For the text-containing cell, return its midpoint in (X, Y) coordinate format. 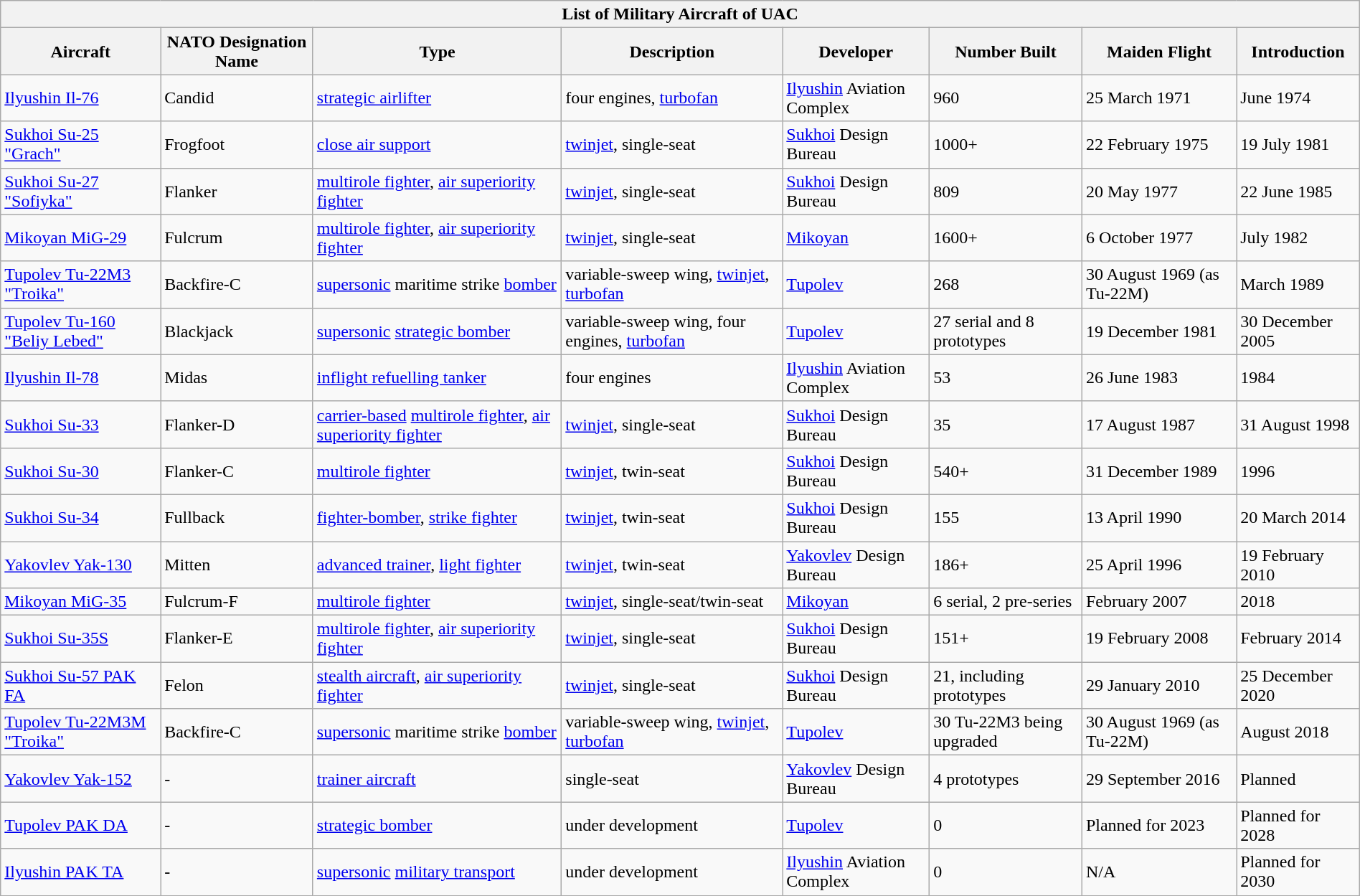
151+ (1006, 638)
supersonic strategic bomber (437, 331)
N/A (1159, 872)
21, including prototypes (1006, 686)
trainer aircraft (437, 779)
four engines (672, 377)
Maiden Flight (1159, 52)
Sukhoi Su-33 (80, 425)
twinjet, single-seat/twin-seat (672, 602)
List of Military Aircraft of UAC (680, 14)
Flanker-E (237, 638)
19 December 1981 (1159, 331)
6 October 1977 (1159, 238)
close air support (437, 145)
Planned (1298, 779)
19 February 2008 (1159, 638)
17 August 1987 (1159, 425)
Flanker (237, 191)
Flanker-C (237, 471)
Fulcrum (237, 238)
inflight refuelling tanker (437, 377)
Felon (237, 686)
Ilyushin Il-76 (80, 98)
Introduction (1298, 52)
Blackjack (237, 331)
single-seat (672, 779)
Tupolev Tu-22M3 "Troika" (80, 284)
155 (1006, 518)
27 serial and 8 prototypes (1006, 331)
Yakovlev Yak-130 (80, 564)
Planned for 2028 (1298, 825)
Sukhoi Su-34 (80, 518)
Yakovlev Yak-152 (80, 779)
carrier-based multirole fighter, air superiority fighter (437, 425)
29 September 2016 (1159, 779)
stealth aircraft, air superiority fighter (437, 686)
July 1982 (1298, 238)
20 March 2014 (1298, 518)
186+ (1006, 564)
Midas (237, 377)
809 (1006, 191)
Mikoyan MiG-35 (80, 602)
March 1989 (1298, 284)
22 June 1985 (1298, 191)
25 March 1971 (1159, 98)
1600+ (1006, 238)
30 December 2005 (1298, 331)
Type (437, 52)
Sukhoi Su-30 (80, 471)
Fullback (237, 518)
13 April 1990 (1159, 518)
6 serial, 2 pre-series (1006, 602)
Fulcrum-F (237, 602)
1996 (1298, 471)
20 May 1977 (1159, 191)
fighter-bomber, strike fighter (437, 518)
Mikoyan MiG-29 (80, 238)
Description (672, 52)
1984 (1298, 377)
2018 (1298, 602)
4 prototypes (1006, 779)
strategic airlifter (437, 98)
1000+ (1006, 145)
31 August 1998 (1298, 425)
Sukhoi Su-57 PAK FA (80, 686)
35 (1006, 425)
53 (1006, 377)
Sukhoi Su-27 "Sofiyka" (80, 191)
22 February 1975 (1159, 145)
June 1974 (1298, 98)
Tupolev Tu-160 "Beliy Lebed" (80, 331)
Flanker-D (237, 425)
advanced trainer, light fighter (437, 564)
Sukhoi Su-25 "Grach" (80, 145)
268 (1006, 284)
Candid (237, 98)
variable-sweep wing, four engines, turbofan (672, 331)
26 June 1983 (1159, 377)
Planned for 2023 (1159, 825)
Developer (856, 52)
February 2007 (1159, 602)
four engines, turbofan (672, 98)
19 February 2010 (1298, 564)
960 (1006, 98)
Ilyushin Il-78 (80, 377)
strategic bomber (437, 825)
Sukhoi Su-35S (80, 638)
540+ (1006, 471)
19 July 1981 (1298, 145)
30 Tu-22M3 being upgraded (1006, 732)
25 December 2020 (1298, 686)
31 December 1989 (1159, 471)
Number Built (1006, 52)
February 2014 (1298, 638)
Planned for 2030 (1298, 872)
29 January 2010 (1159, 686)
Aircraft (80, 52)
25 April 1996 (1159, 564)
Tupolev PAK DA (80, 825)
Ilyushin PAK TA (80, 872)
NATO Designation Name (237, 52)
Tupolev Tu-22M3M "Troika" (80, 732)
Mitten (237, 564)
supersonic military transport (437, 872)
Frogfoot (237, 145)
August 2018 (1298, 732)
